Provide the (x, y) coordinate of the cell's center where the given text is located.  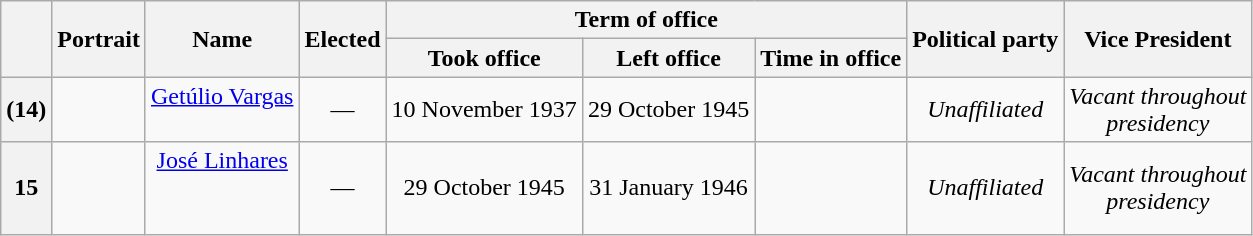
Took office (484, 58)
31 January 1946 (668, 188)
Portrait (99, 39)
Getúlio Vargas (222, 110)
Political party (986, 39)
Left office (668, 58)
Time in office (831, 58)
Term of office (646, 20)
10 November 1937 (484, 110)
(14) (26, 110)
Vice President (1158, 39)
15 (26, 188)
Elected (342, 39)
José Linhares (222, 188)
Name (222, 39)
